Pinpoint the cell where the given text exists, returning its (X, Y) midpoint coordinate. 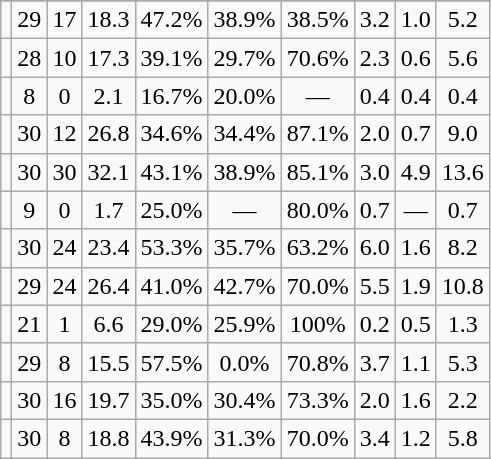
31.3% (244, 438)
5.3 (462, 362)
26.4 (108, 286)
85.1% (318, 172)
34.4% (244, 134)
3.7 (374, 362)
3.2 (374, 20)
32.1 (108, 172)
30.4% (244, 400)
1.2 (416, 438)
0.6 (416, 58)
5.6 (462, 58)
41.0% (172, 286)
47.2% (172, 20)
19.7 (108, 400)
34.6% (172, 134)
29.0% (172, 324)
100% (318, 324)
29.7% (244, 58)
20.0% (244, 96)
38.5% (318, 20)
12 (64, 134)
3.0 (374, 172)
9.0 (462, 134)
43.1% (172, 172)
1.0 (416, 20)
42.7% (244, 286)
2.1 (108, 96)
2.2 (462, 400)
17.3 (108, 58)
9 (30, 210)
5.2 (462, 20)
16 (64, 400)
25.0% (172, 210)
18.8 (108, 438)
39.1% (172, 58)
6.0 (374, 248)
80.0% (318, 210)
2.3 (374, 58)
17 (64, 20)
4.9 (416, 172)
63.2% (318, 248)
8.2 (462, 248)
16.7% (172, 96)
70.6% (318, 58)
1.1 (416, 362)
57.5% (172, 362)
23.4 (108, 248)
10 (64, 58)
73.3% (318, 400)
53.3% (172, 248)
1.7 (108, 210)
70.8% (318, 362)
0.2 (374, 324)
3.4 (374, 438)
25.9% (244, 324)
28 (30, 58)
0.5 (416, 324)
35.7% (244, 248)
0.0% (244, 362)
18.3 (108, 20)
21 (30, 324)
5.5 (374, 286)
6.6 (108, 324)
1.3 (462, 324)
43.9% (172, 438)
1 (64, 324)
10.8 (462, 286)
5.8 (462, 438)
13.6 (462, 172)
1.9 (416, 286)
35.0% (172, 400)
15.5 (108, 362)
87.1% (318, 134)
26.8 (108, 134)
